Extract the [X, Y] coordinate from the center of the cell holding the provided text.  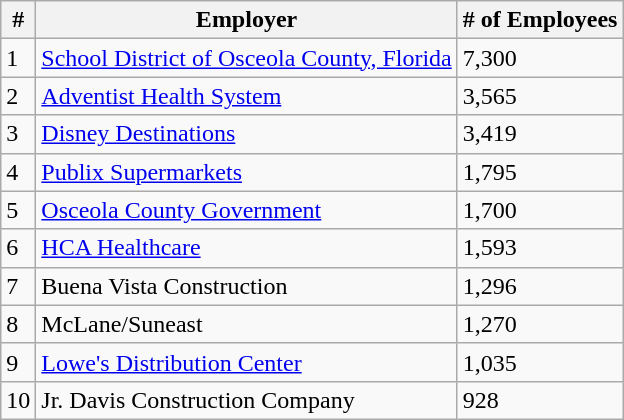
10 [18, 400]
Publix Supermarkets [246, 172]
McLane/Suneast [246, 324]
HCA Healthcare [246, 248]
3 [18, 134]
1,795 [540, 172]
1,700 [540, 210]
Buena Vista Construction [246, 286]
# [18, 20]
Osceola County Government [246, 210]
2 [18, 96]
1 [18, 58]
# of Employees [540, 20]
3,565 [540, 96]
928 [540, 400]
7,300 [540, 58]
Adventist Health System [246, 96]
School District of Osceola County, Florida [246, 58]
7 [18, 286]
1,296 [540, 286]
Jr. Davis Construction Company [246, 400]
4 [18, 172]
Disney Destinations [246, 134]
5 [18, 210]
Lowe's Distribution Center [246, 362]
9 [18, 362]
8 [18, 324]
1,035 [540, 362]
1,593 [540, 248]
1,270 [540, 324]
Employer [246, 20]
3,419 [540, 134]
6 [18, 248]
